Detect which cell encompasses the target text, then output its (x, y) center coordinate. 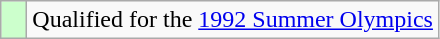
Qualified for the 1992 Summer Olympics (233, 20)
